Pinpoint the cell where the given text exists, returning its [x, y] midpoint coordinate. 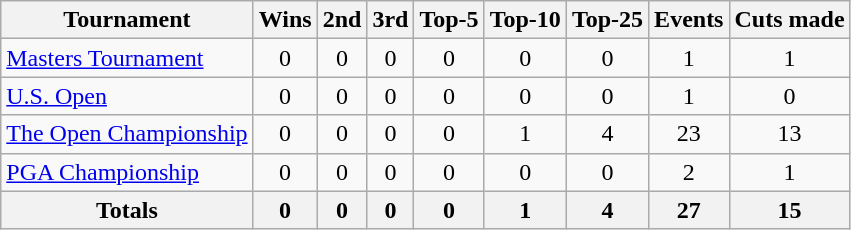
Totals [127, 210]
The Open Championship [127, 134]
PGA Championship [127, 172]
Cuts made [790, 20]
Top-10 [525, 20]
Tournament [127, 20]
Top-5 [449, 20]
Top-25 [607, 20]
Wins [285, 20]
15 [790, 210]
2 [689, 172]
23 [689, 134]
U.S. Open [127, 96]
3rd [390, 20]
Events [689, 20]
27 [689, 210]
Masters Tournament [127, 58]
13 [790, 134]
2nd [342, 20]
